Locate the cell with the specified text and output its (x, y) center coordinate. 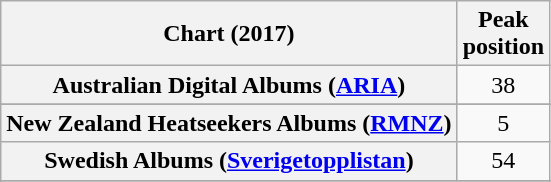
Swedish Albums (Sverigetopplistan) (229, 161)
New Zealand Heatseekers Albums (RMNZ) (229, 123)
38 (503, 85)
Australian Digital Albums (ARIA) (229, 85)
Chart (2017) (229, 34)
Peak position (503, 34)
5 (503, 123)
54 (503, 161)
